Determine the (X, Y) coordinate at the center of the cell enclosing the given text.  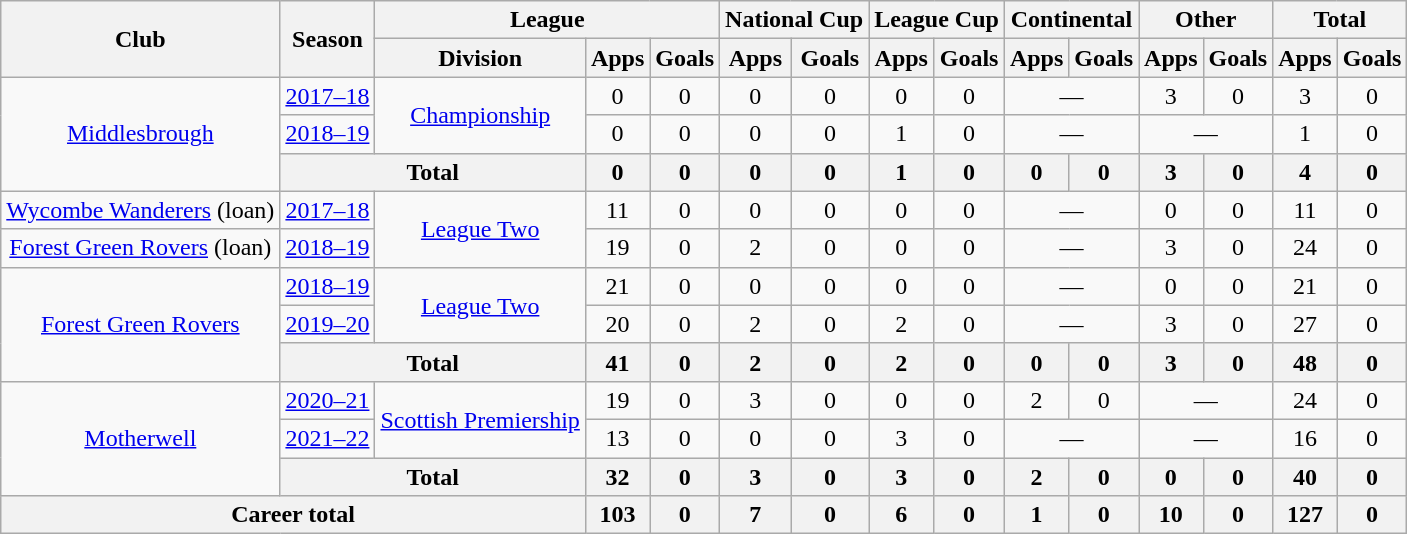
7 (756, 515)
2021–22 (328, 438)
Forest Green Rovers (140, 324)
4 (1305, 172)
2020–21 (328, 400)
41 (617, 362)
127 (1305, 515)
Season (328, 39)
20 (617, 324)
10 (1171, 515)
Motherwell (140, 438)
Forest Green Rovers (loan) (140, 248)
League Cup (937, 20)
27 (1305, 324)
Career total (294, 515)
Other (1206, 20)
League (548, 20)
National Cup (794, 20)
Scottish Premiership (480, 419)
103 (617, 515)
Middlesbrough (140, 134)
2019–20 (328, 324)
6 (902, 515)
32 (617, 477)
40 (1305, 477)
16 (1305, 438)
Continental (1071, 20)
Wycombe Wanderers (loan) (140, 210)
Club (140, 39)
Division (480, 58)
48 (1305, 362)
Championship (480, 115)
13 (617, 438)
